Scan for the cell matching the given text and deliver its [x, y] coordinate at center. 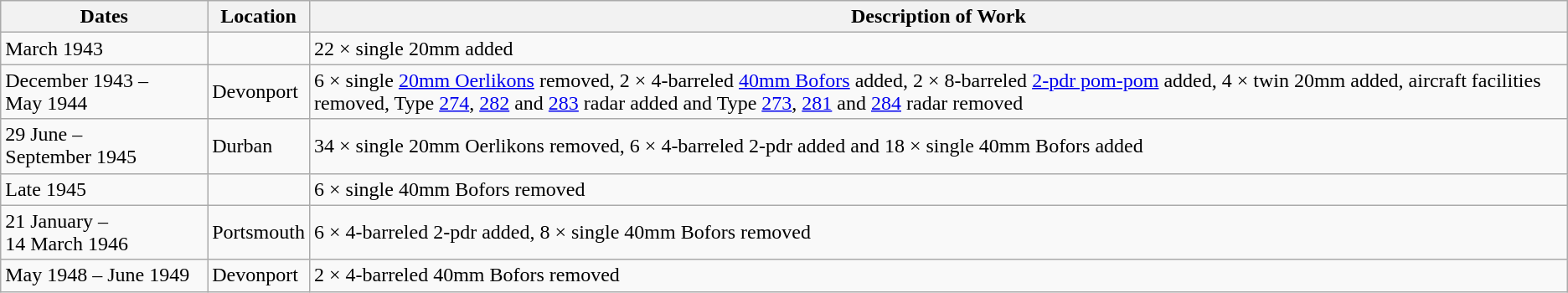
Durban [259, 146]
2 × 4-barreled 40mm Bofors removed [938, 275]
29 June – September 1945 [104, 146]
6 × 4-barreled 2-pdr added, 8 × single 40mm Bofors removed [938, 233]
Location [259, 17]
March 1943 [104, 49]
Late 1945 [104, 189]
December 1943 – May 1944 [104, 92]
Description of Work [938, 17]
22 × single 20mm added [938, 49]
May 1948 – June 1949 [104, 275]
6 × single 40mm Bofors removed [938, 189]
Portsmouth [259, 233]
21 January – 14 March 1946 [104, 233]
Dates [104, 17]
34 × single 20mm Oerlikons removed, 6 × 4-barreled 2-pdr added and 18 × single 40mm Bofors added [938, 146]
